Detect which cell encompasses the target text, then output its (X, Y) center coordinate. 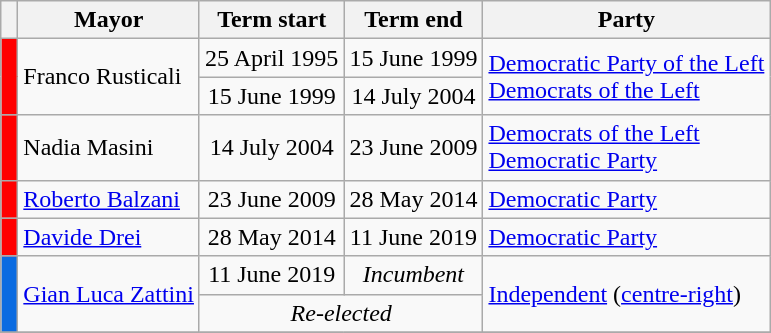
Term start (271, 20)
Roberto Balzani (109, 199)
Re-elected (340, 313)
Term end (414, 20)
Democrats of the LeftDemocratic Party (626, 148)
Gian Luca Zattini (109, 294)
Democratic Party of the LeftDemocrats of the Left (626, 77)
Party (626, 20)
Franco Rusticali (109, 77)
Independent (centre-right) (626, 294)
Mayor (109, 20)
Davide Drei (109, 237)
Nadia Masini (109, 148)
25 April 1995 (271, 58)
Incumbent (414, 275)
